Find where the given text appears and provide that cell's center as (X, Y) coordinate. 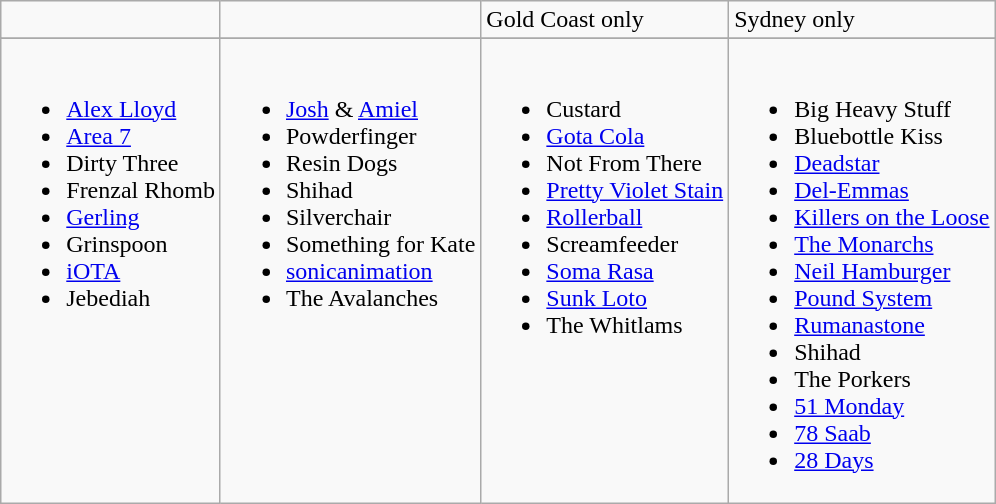
Alex LloydArea 7Dirty ThreeFrenzal RhombGerlingGrinspooniOTAJebediah (111, 271)
Gold Coast only (605, 20)
CustardGota ColaNot From TherePretty Violet StainRollerballScreamfeederSoma RasaSunk LotoThe Whitlams (605, 271)
Josh & AmielPowderfingerResin DogsShihadSilverchairSomething for KatesonicanimationThe Avalanches (350, 271)
Sydney only (862, 20)
